Capture the cell that displays the provided text and extract its [X, Y] central coordinate. 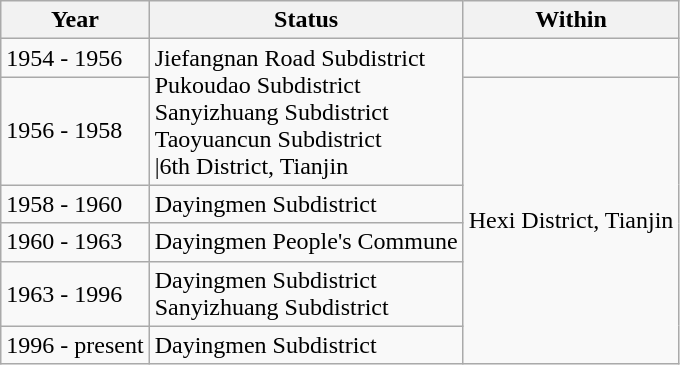
Year [75, 20]
1960 - 1963 [75, 242]
Within [571, 20]
1963 - 1996 [75, 294]
1954 - 1956 [75, 58]
Hexi District, Tianjin [571, 220]
Dayingmen SubdistrictSanyizhuang Subdistrict [306, 294]
Jiefangnan Road SubdistrictPukoudao SubdistrictSanyizhuang SubdistrictTaoyuancun Subdistrict|6th District, Tianjin [306, 112]
1958 - 1960 [75, 204]
1956 - 1958 [75, 131]
1996 - present [75, 345]
Dayingmen People's Commune [306, 242]
Status [306, 20]
